Provide the (X, Y) coordinate of the cell's center where the given text is located.  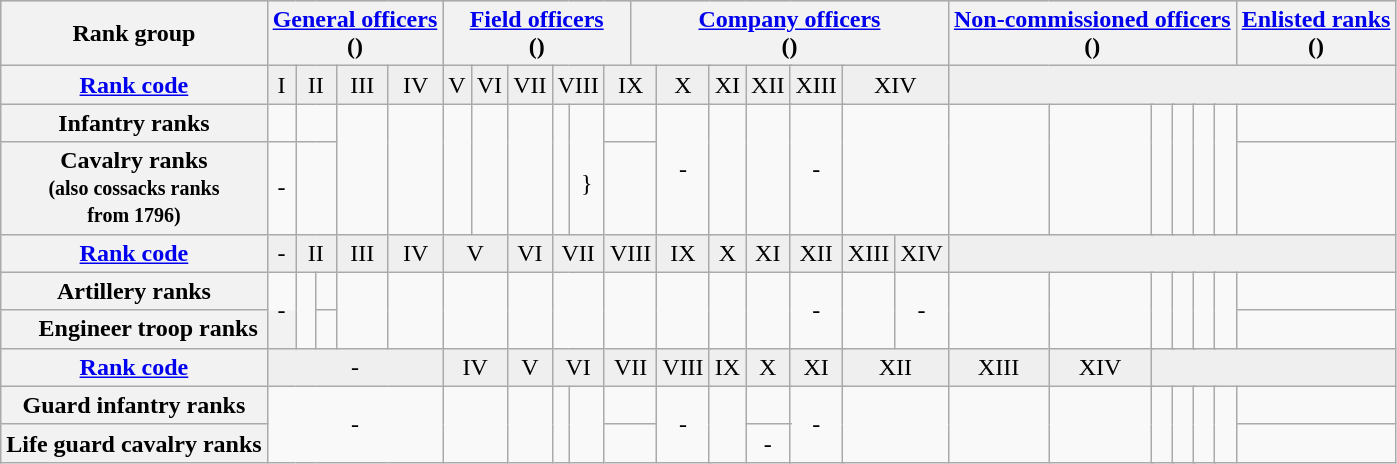
Artillery ranks (134, 291)
I (281, 85)
Rank group (134, 34)
General officers() (355, 34)
} (586, 169)
Cavalry ranks(also сossacks ranksfrom 1796) (134, 188)
Enlisted ranks() (1316, 34)
Life guard cavalry ranks (134, 443)
Non-commissioned officers() (1092, 34)
Infantry ranks (134, 123)
Engineer troop ranks (148, 329)
Company officers() (790, 34)
Field officers() (537, 34)
Guard infantry ranks (134, 405)
